Identify which cell holds the provided text, then report its (x, y) central coordinate. 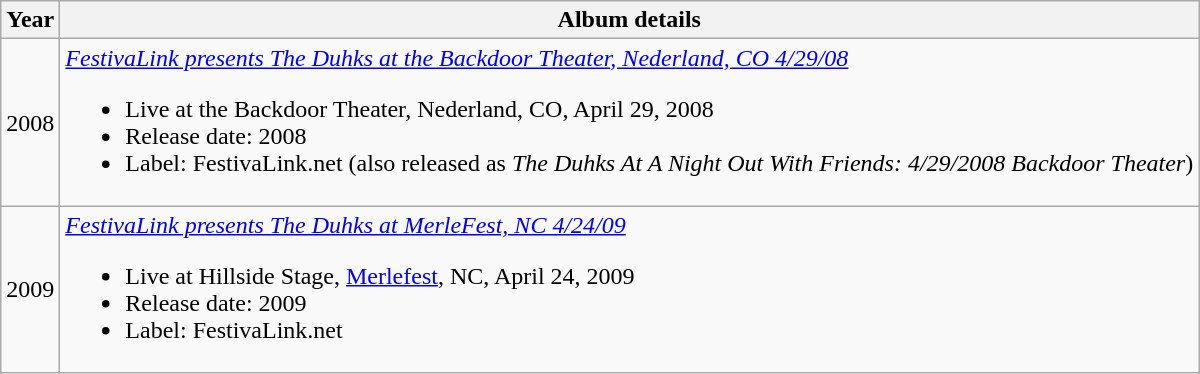
Year (30, 20)
2009 (30, 290)
2008 (30, 122)
FestivaLink presents The Duhks at MerleFest, NC 4/24/09Live at Hillside Stage, Merlefest, NC, April 24, 2009Release date: 2009Label: FestivaLink.net (630, 290)
Album details (630, 20)
